Scan for the cell matching the given text and deliver its (x, y) coordinate at center. 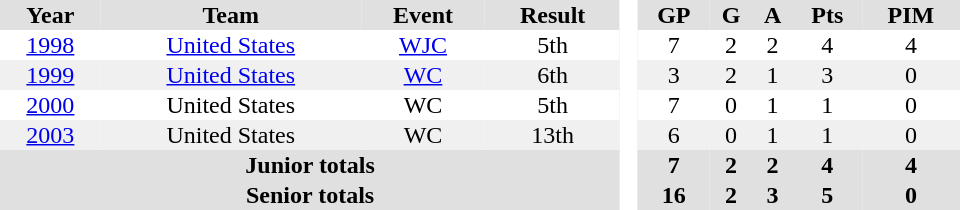
1998 (50, 45)
Junior totals (310, 165)
6 (674, 135)
5 (828, 195)
A (773, 15)
Team (231, 15)
2000 (50, 105)
Year (50, 15)
16 (674, 195)
6th (552, 75)
Senior totals (310, 195)
G (732, 15)
13th (552, 135)
1999 (50, 75)
Pts (828, 15)
GP (674, 15)
WJC (423, 45)
PIM (911, 15)
Event (423, 15)
Result (552, 15)
2003 (50, 135)
